Locate the cell with the specified text and output its [X, Y] center coordinate. 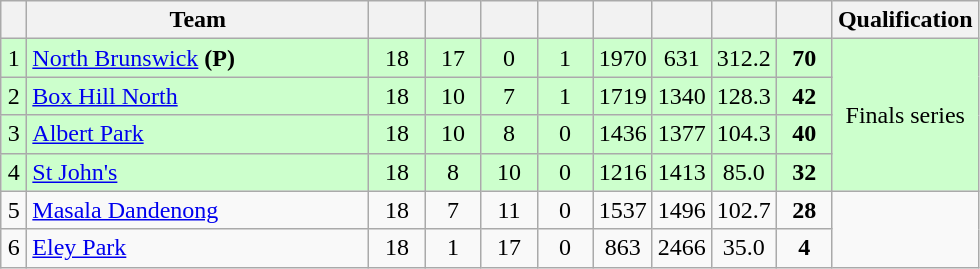
70 [804, 58]
Eley Park [198, 248]
1216 [622, 172]
2 [14, 96]
631 [682, 58]
2466 [682, 248]
Masala Dandenong [198, 210]
35.0 [744, 248]
1719 [622, 96]
Team [198, 20]
St John's [198, 172]
32 [804, 172]
40 [804, 134]
1496 [682, 210]
85.0 [744, 172]
42 [804, 96]
128.3 [744, 96]
863 [622, 248]
1970 [622, 58]
3 [14, 134]
1413 [682, 172]
1340 [682, 96]
1537 [622, 210]
312.2 [744, 58]
28 [804, 210]
Box Hill North [198, 96]
5 [14, 210]
6 [14, 248]
11 [509, 210]
1377 [682, 134]
Qualification [905, 20]
Finals series [905, 115]
Albert Park [198, 134]
1436 [622, 134]
102.7 [744, 210]
104.3 [744, 134]
North Brunswick (P) [198, 58]
